Identify which cell holds the provided text, then report its [X, Y] central coordinate. 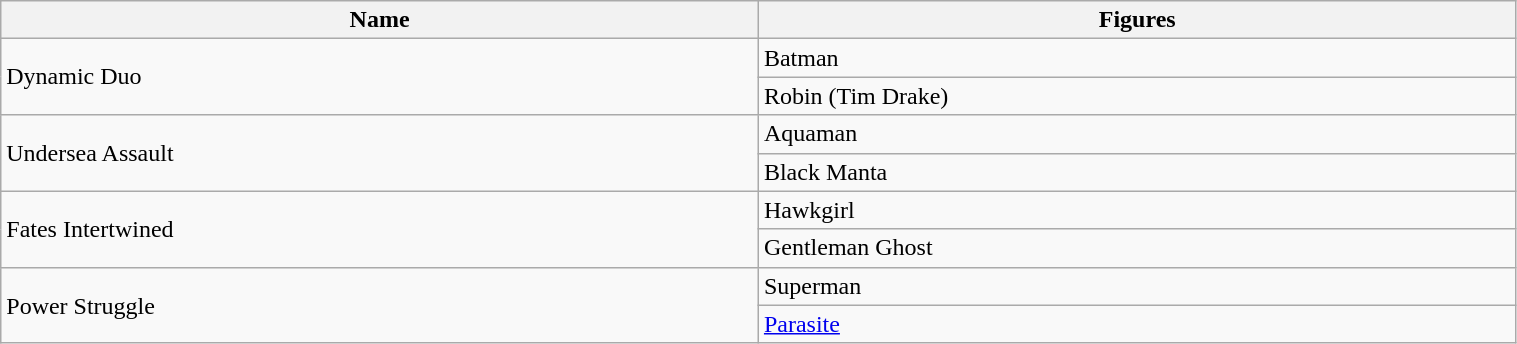
Black Manta [1137, 172]
Batman [1137, 58]
Gentleman Ghost [1137, 248]
Robin (Tim Drake) [1137, 96]
Undersea Assault [380, 153]
Fates Intertwined [380, 229]
Aquaman [1137, 134]
Power Struggle [380, 305]
Figures [1137, 20]
Dynamic Duo [380, 77]
Parasite [1137, 324]
Name [380, 20]
Superman [1137, 286]
Hawkgirl [1137, 210]
